Find where the given text appears and provide that cell's center as (x, y) coordinate. 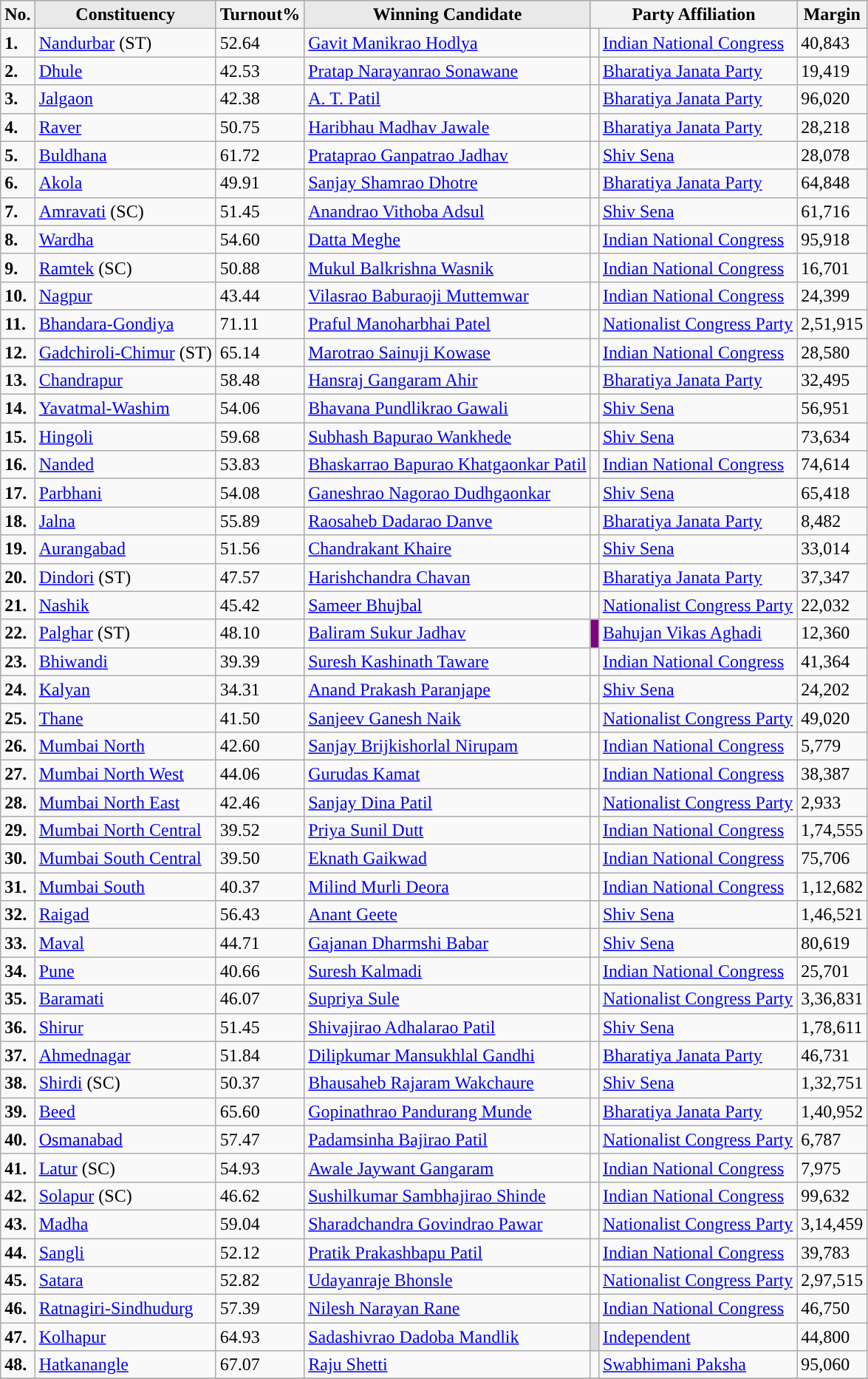
Yavatmal-Washim (126, 409)
95,060 (832, 1365)
Sanjay Brijkishorlal Nirupam (448, 746)
54.06 (260, 409)
Madha (126, 1224)
30. (18, 859)
45.42 (260, 605)
Ahmednagar (126, 1055)
4. (18, 127)
Aurangabad (126, 549)
Padamsinha Bajirao Patil (448, 1140)
44,800 (832, 1337)
51.56 (260, 549)
33. (18, 943)
Gadchiroli-Chimur (ST) (126, 353)
2,97,515 (832, 1281)
54.93 (260, 1168)
38. (18, 1083)
49.91 (260, 183)
57.39 (260, 1309)
74,614 (832, 465)
18. (18, 521)
2. (18, 71)
52.12 (260, 1253)
19. (18, 549)
44.06 (260, 774)
Raigad (126, 915)
44. (18, 1253)
Chandrakant Khaire (448, 549)
52.82 (260, 1281)
48. (18, 1365)
16,701 (832, 268)
34.31 (260, 689)
Ratnagiri-Sindhudurg (126, 1309)
Sharadchandra Govindrao Pawar (448, 1224)
Hatkanangle (126, 1365)
Bhiwandi (126, 661)
8,482 (832, 521)
Thane (126, 718)
Amravati (SC) (126, 211)
Sadashivrao Dadoba Mandlik (448, 1337)
2,933 (832, 802)
41.50 (260, 718)
22,032 (832, 605)
2,51,915 (832, 324)
Pratap Narayanrao Sonawane (448, 71)
Margin (832, 15)
39,783 (832, 1253)
52.64 (260, 43)
24,399 (832, 296)
23. (18, 661)
64.93 (260, 1337)
42. (18, 1196)
Harishchandra Chavan (448, 577)
21. (18, 605)
Jalgaon (126, 99)
Nandurbar (ST) (126, 43)
25,701 (832, 971)
Suresh Kashinath Taware (448, 661)
56,951 (832, 409)
59.04 (260, 1224)
64,848 (832, 183)
Turnout% (260, 15)
Maval (126, 943)
55.89 (260, 521)
46,731 (832, 1055)
Mumbai North Central (126, 831)
43.44 (260, 296)
Prataprao Ganpatrao Jadhav (448, 155)
Sanjay Dina Patil (448, 802)
Constituency (126, 15)
Hingoli (126, 437)
Kalyan (126, 689)
Osmanabad (126, 1140)
Dhule (126, 71)
Party Affiliation (693, 15)
1,40,952 (832, 1111)
39.50 (260, 859)
40. (18, 1140)
1,12,682 (832, 887)
12,360 (832, 633)
1,46,521 (832, 915)
Shirdi (SC) (126, 1083)
Mumbai South (126, 887)
59.68 (260, 437)
46. (18, 1309)
15. (18, 437)
14. (18, 409)
Anandrao Vithoba Adsul (448, 211)
Baramati (126, 999)
Wardha (126, 239)
56.43 (260, 915)
33,014 (832, 549)
Baliram Sukur Jadhav (448, 633)
42.38 (260, 99)
47. (18, 1337)
Pratik Prakashbapu Patil (448, 1253)
39.39 (260, 661)
51.84 (260, 1055)
Gajanan Dharmshi Babar (448, 943)
Swabhimani Paksha (697, 1365)
Bhavana Pundlikrao Gawali (448, 409)
Independent (697, 1337)
50.37 (260, 1083)
28,218 (832, 127)
65.14 (260, 353)
Ramtek (SC) (126, 268)
8. (18, 239)
47.57 (260, 577)
12. (18, 353)
Udayanraje Bhonsle (448, 1281)
44.71 (260, 943)
Sanjeev Ganesh Naik (448, 718)
Chandrapur (126, 381)
50.75 (260, 127)
Dilipkumar Mansukhlal Gandhi (448, 1055)
43. (18, 1224)
Nilesh Narayan Rane (448, 1309)
73,634 (832, 437)
Suresh Kalmadi (448, 971)
57.47 (260, 1140)
A. T. Patil (448, 99)
Latur (SC) (126, 1168)
Ganeshrao Nagorao Dudhgaonkar (448, 493)
Bhausaheb Rajaram Wakchaure (448, 1083)
Milind Murli Deora (448, 887)
49,020 (832, 718)
61.72 (260, 155)
32. (18, 915)
Sangli (126, 1253)
27. (18, 774)
26. (18, 746)
1,74,555 (832, 831)
39.52 (260, 831)
3,36,831 (832, 999)
53.83 (260, 465)
Mumbai North East (126, 802)
75,706 (832, 859)
Raosaheb Dadarao Danve (448, 521)
42.60 (260, 746)
22. (18, 633)
Beed (126, 1111)
Bhandara-Gondiya (126, 324)
11. (18, 324)
Praful Manoharbhai Patel (448, 324)
Parbhani (126, 493)
38,387 (832, 774)
Akola (126, 183)
Solapur (SC) (126, 1196)
Kolhapur (126, 1337)
24,202 (832, 689)
40,843 (832, 43)
16. (18, 465)
Sushilkumar Sambhajirao Shinde (448, 1196)
7,975 (832, 1168)
1,32,751 (832, 1083)
Datta Meghe (448, 239)
Anant Geete (448, 915)
Gopinathrao Pandurang Munde (448, 1111)
Sameer Bhujbal (448, 605)
Nanded (126, 465)
Satara (126, 1281)
Awale Jaywant Gangaram (448, 1168)
Shirur (126, 1027)
37. (18, 1055)
Bhaskarrao Bapurao Khatgaonkar Patil (448, 465)
6. (18, 183)
95,918 (832, 239)
24. (18, 689)
25. (18, 718)
Dindori (ST) (126, 577)
Pune (126, 971)
48.10 (260, 633)
28,078 (832, 155)
No. (18, 15)
Mumbai North West (126, 774)
34. (18, 971)
40.37 (260, 887)
Vilasrao Baburaoji Muttemwar (448, 296)
29. (18, 831)
Bahujan Vikas Aghadi (697, 633)
Jalna (126, 521)
58.48 (260, 381)
39. (18, 1111)
96,020 (832, 99)
Gurudas Kamat (448, 774)
5. (18, 155)
10. (18, 296)
28. (18, 802)
Gavit Manikrao Hodlya (448, 43)
5,779 (832, 746)
65.60 (260, 1111)
37,347 (832, 577)
7. (18, 211)
Nagpur (126, 296)
Palghar (ST) (126, 633)
50.88 (260, 268)
54.60 (260, 239)
Anand Prakash Paranjape (448, 689)
Eknath Gaikwad (448, 859)
46.62 (260, 1196)
Raver (126, 127)
Mumbai South Central (126, 859)
19,419 (832, 71)
17. (18, 493)
1. (18, 43)
6,787 (832, 1140)
71.11 (260, 324)
Marotrao Sainuji Kowase (448, 353)
40.66 (260, 971)
36. (18, 1027)
28,580 (832, 353)
Sanjay Shamrao Dhotre (448, 183)
Haribhau Madhav Jawale (448, 127)
45. (18, 1281)
Raju Shetti (448, 1365)
41,364 (832, 661)
Winning Candidate (448, 15)
9. (18, 268)
54.08 (260, 493)
65,418 (832, 493)
Shivajirao Adhalarao Patil (448, 1027)
Supriya Sule (448, 999)
3,14,459 (832, 1224)
46.07 (260, 999)
Mumbai North (126, 746)
13. (18, 381)
32,495 (832, 381)
3. (18, 99)
Buldhana (126, 155)
20. (18, 577)
99,632 (832, 1196)
67.07 (260, 1365)
80,619 (832, 943)
42.46 (260, 802)
Priya Sunil Dutt (448, 831)
41. (18, 1168)
Mukul Balkrishna Wasnik (448, 268)
61,716 (832, 211)
35. (18, 999)
Nashik (126, 605)
Hansraj Gangaram Ahir (448, 381)
31. (18, 887)
46,750 (832, 1309)
1,78,611 (832, 1027)
42.53 (260, 71)
Subhash Bapurao Wankhede (448, 437)
